Search for the cell housing the specified text and yield its (X, Y) center coordinate. 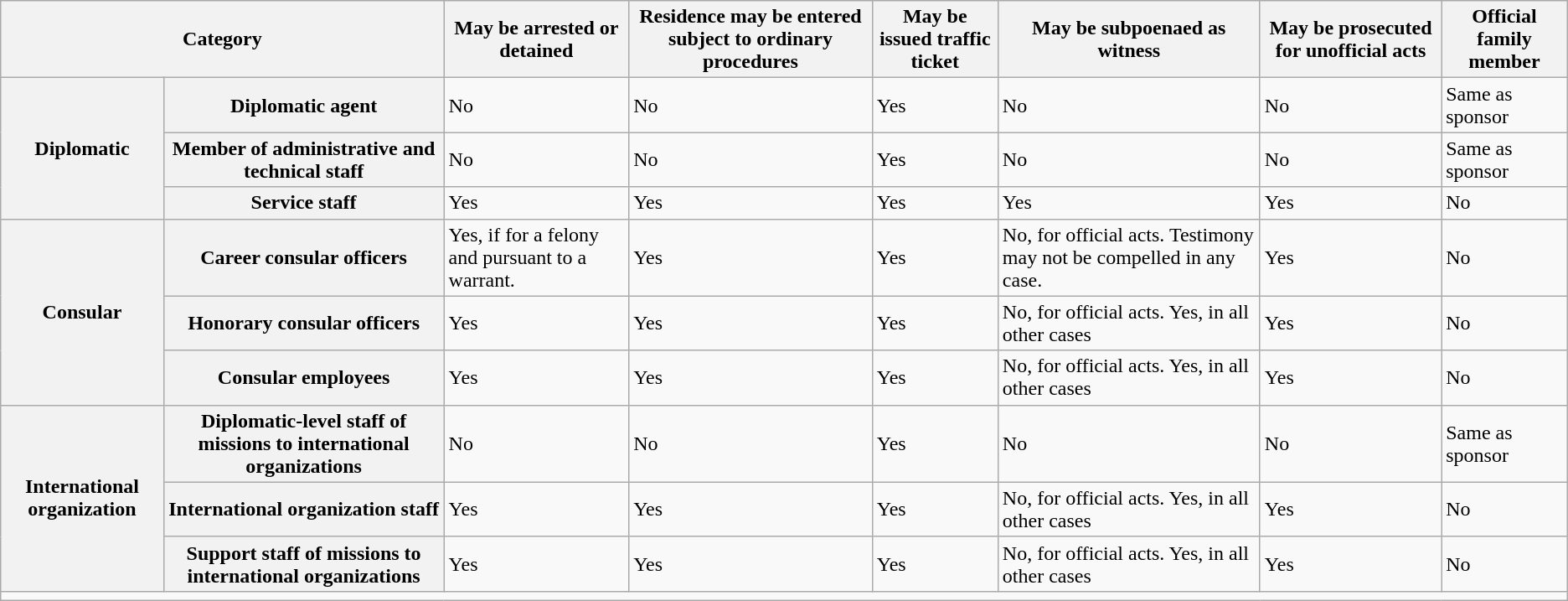
International organization staff (303, 510)
International organization (82, 498)
Category (223, 39)
Career consular officers (303, 257)
Residence may be entered subject to ordinary procedures (750, 39)
Diplomatic-level staff of missions to international organizations (303, 443)
May be issued traffic ticket (935, 39)
Consular (82, 312)
Diplomatic (82, 148)
May be arrested or detained (536, 39)
Honorary consular officers (303, 324)
Consular employees (303, 377)
Diplomatic agent (303, 106)
No, for official acts. Testimony may not be compelled in any case. (1129, 257)
Member of administrative and technical staff (303, 159)
Official family member (1504, 39)
May be subpoenaed as witness (1129, 39)
Yes, if for a felony and pursuant to a warrant. (536, 257)
May be prosecuted for unofficial acts (1350, 39)
Support staff of missions to international organizations (303, 563)
Service staff (303, 203)
